Capture the cell that displays the provided text and extract its [X, Y] central coordinate. 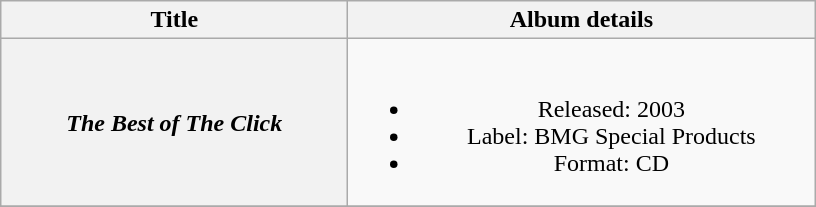
Released: 2003Label: BMG Special ProductsFormat: CD [582, 122]
Album details [582, 20]
The Best of The Click [174, 122]
Title [174, 20]
